Return the [x, y] coordinate for the center point of the cell that contains the specified text.  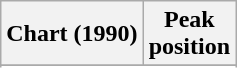
Peakposition [189, 34]
Chart (1990) [72, 34]
